Locate the cell with the specified text and output its (x, y) center coordinate. 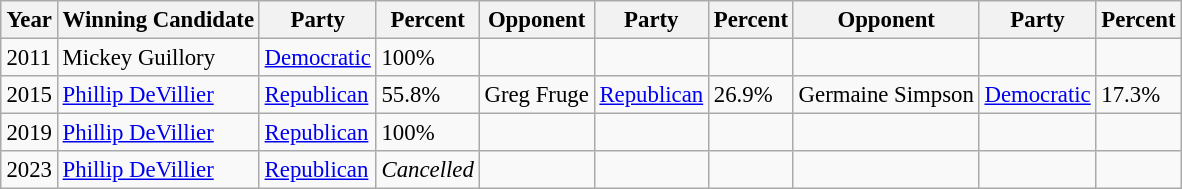
17.3% (1138, 95)
Winning Candidate (158, 20)
55.8% (428, 95)
2011 (29, 57)
Year (29, 20)
26.9% (750, 95)
Cancelled (428, 170)
Greg Fruge (536, 95)
2023 (29, 170)
Germaine Simpson (886, 95)
2015 (29, 95)
Mickey Guillory (158, 57)
2019 (29, 133)
